Determine the [X, Y] coordinate at the center of the cell enclosing the given text.  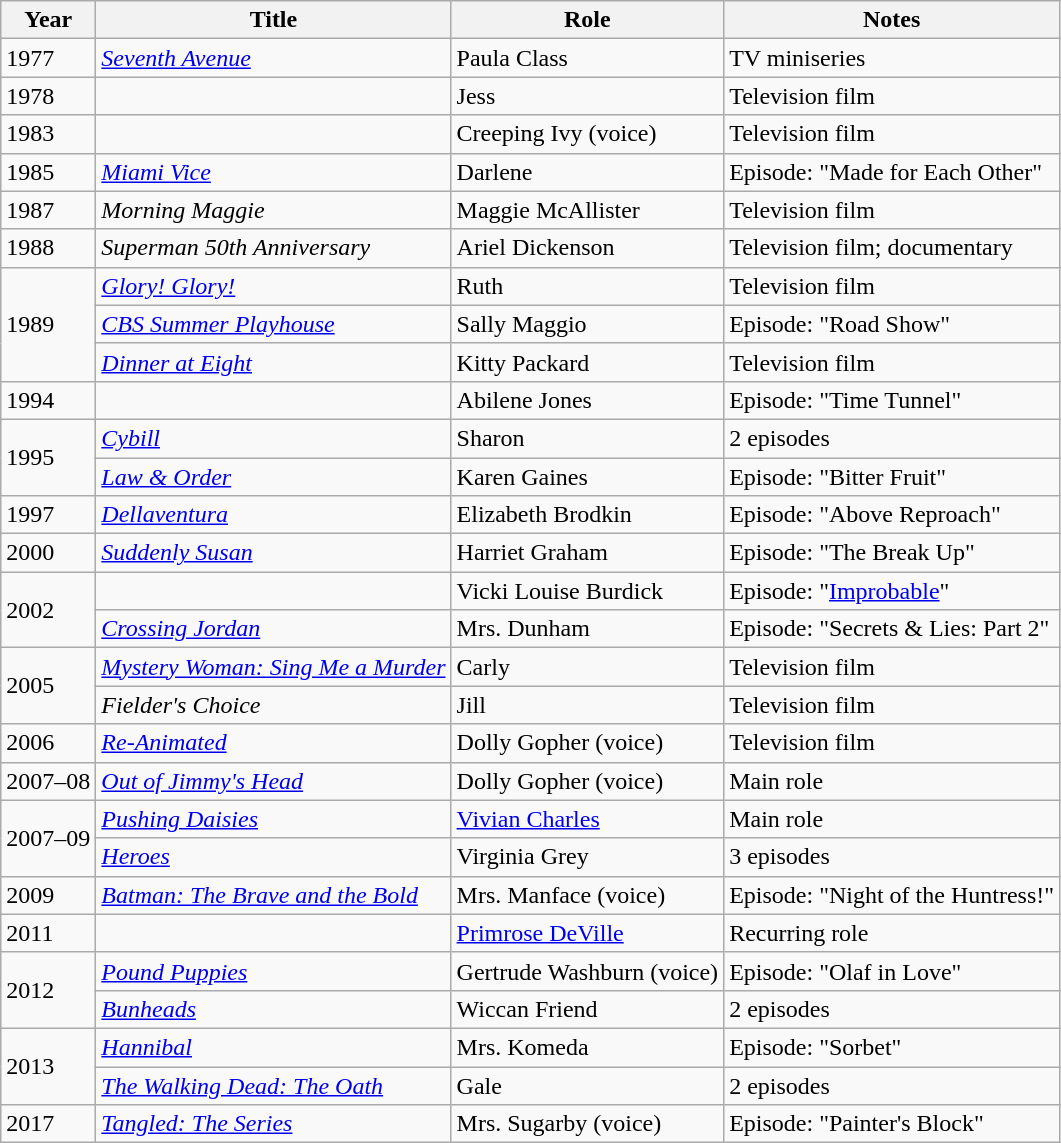
2017 [48, 1124]
Episode: "The Break Up" [892, 553]
TV miniseries [892, 58]
1983 [48, 134]
Mrs. Dunham [588, 629]
Kitty Packard [588, 362]
Glory! Glory! [274, 286]
2009 [48, 895]
1989 [48, 324]
2011 [48, 933]
Creeping Ivy (voice) [588, 134]
Miami Vice [274, 172]
Jess [588, 96]
Television film; documentary [892, 248]
Episode: "Night of the Huntress!" [892, 895]
Gale [588, 1085]
2000 [48, 553]
Sharon [588, 438]
Darlene [588, 172]
Episode: "Sorbet" [892, 1047]
Sally Maggio [588, 324]
Wiccan Friend [588, 1009]
Fielder's Choice [274, 705]
Title [274, 20]
Year [48, 20]
Abilene Jones [588, 400]
Maggie McAllister [588, 210]
Re-Animated [274, 743]
Dellaventura [274, 515]
1997 [48, 515]
Gertrude Washburn (voice) [588, 971]
Crossing Jordan [274, 629]
Out of Jimmy's Head [274, 781]
2006 [48, 743]
Batman: The Brave and the Bold [274, 895]
1978 [48, 96]
Vivian Charles [588, 819]
Harriet Graham [588, 553]
Bunheads [274, 1009]
Hannibal [274, 1047]
Mrs. Manface (voice) [588, 895]
The Walking Dead: The Oath [274, 1085]
Episode: "Improbable" [892, 591]
Pound Puppies [274, 971]
Episode: "Olaf in Love" [892, 971]
Primrose DeVille [588, 933]
Virginia Grey [588, 857]
Suddenly Susan [274, 553]
Ruth [588, 286]
Elizabeth Brodkin [588, 515]
2005 [48, 686]
1988 [48, 248]
Cybill [274, 438]
2007–08 [48, 781]
Mrs. Komeda [588, 1047]
Episode: "Road Show" [892, 324]
1987 [48, 210]
Vicki Louise Burdick [588, 591]
Episode: "Time Tunnel" [892, 400]
Tangled: The Series [274, 1124]
2012 [48, 990]
Karen Gaines [588, 477]
Heroes [274, 857]
Jill [588, 705]
Notes [892, 20]
Superman 50th Anniversary [274, 248]
Episode: "Made for Each Other" [892, 172]
Mrs. Sugarby (voice) [588, 1124]
Pushing Daisies [274, 819]
Ariel Dickenson [588, 248]
Episode: "Secrets & Lies: Part 2" [892, 629]
Recurring role [892, 933]
2002 [48, 610]
1985 [48, 172]
Episode: "Painter's Block" [892, 1124]
Law & Order [274, 477]
Episode: "Above Reproach" [892, 515]
Paula Class [588, 58]
1977 [48, 58]
Seventh Avenue [274, 58]
CBS Summer Playhouse [274, 324]
Mystery Woman: Sing Me a Murder [274, 667]
2007–09 [48, 838]
Morning Maggie [274, 210]
Dinner at Eight [274, 362]
1995 [48, 457]
Episode: "Bitter Fruit" [892, 477]
2013 [48, 1066]
1994 [48, 400]
Carly [588, 667]
3 episodes [892, 857]
Role [588, 20]
